Extract the [x, y] coordinate from the center of the cell holding the provided text.  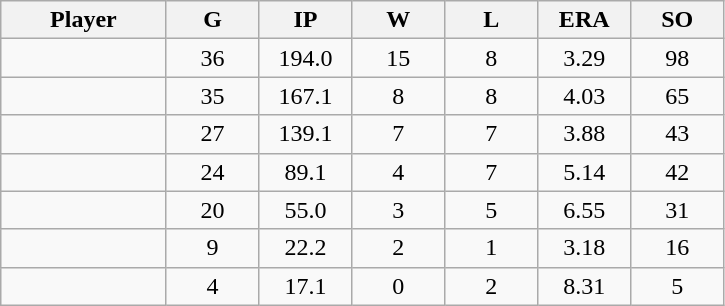
L [492, 20]
22.2 [306, 248]
6.55 [584, 210]
16 [678, 248]
98 [678, 58]
W [398, 20]
42 [678, 172]
3 [398, 210]
0 [398, 286]
139.1 [306, 134]
55.0 [306, 210]
IP [306, 20]
89.1 [306, 172]
43 [678, 134]
17.1 [306, 286]
Player [84, 20]
27 [212, 134]
G [212, 20]
194.0 [306, 58]
24 [212, 172]
36 [212, 58]
20 [212, 210]
SO [678, 20]
3.18 [584, 248]
31 [678, 210]
ERA [584, 20]
3.88 [584, 134]
65 [678, 96]
35 [212, 96]
15 [398, 58]
4.03 [584, 96]
8.31 [584, 286]
3.29 [584, 58]
9 [212, 248]
5.14 [584, 172]
1 [492, 248]
167.1 [306, 96]
